From the cell containing the given text, extract its center point as (X, Y) coordinate. 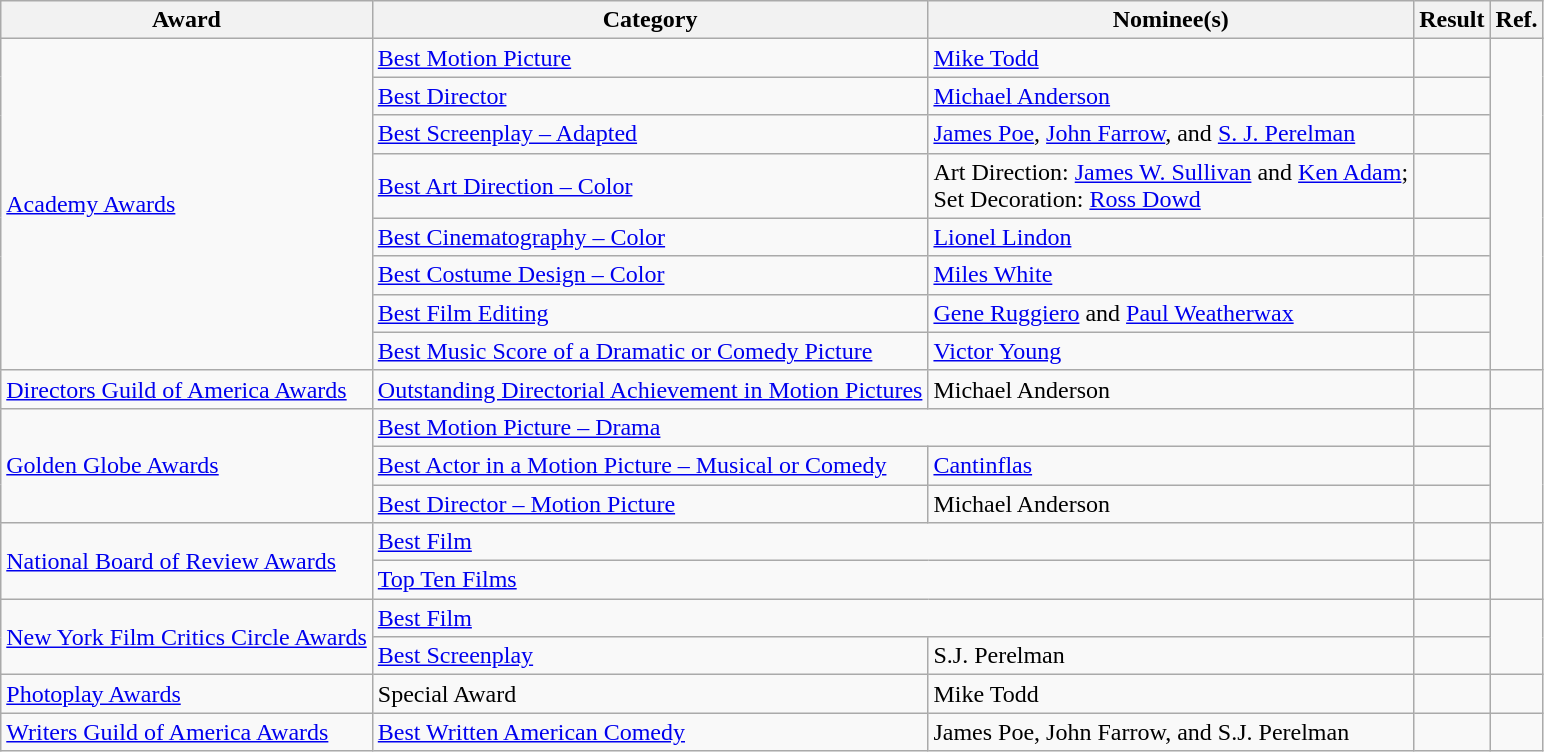
Cantinflas (1171, 465)
Best Actor in a Motion Picture – Musical or Comedy (650, 465)
S.J. Perelman (1171, 656)
Best Cinematography – Color (650, 237)
Academy Awards (187, 205)
James Poe, John Farrow, and S.J. Perelman (1171, 732)
Best Motion Picture (650, 58)
Best Screenplay – Adapted (650, 134)
Writers Guild of America Awards (187, 732)
Best Motion Picture – Drama (892, 427)
Gene Ruggiero and Paul Weatherwax (1171, 313)
Directors Guild of America Awards (187, 389)
Best Director – Motion Picture (650, 503)
Best Costume Design – Color (650, 275)
New York Film Critics Circle Awards (187, 637)
Category (650, 20)
James Poe, John Farrow, and S. J. Perelman (1171, 134)
Best Written American Comedy (650, 732)
Photoplay Awards (187, 694)
Outstanding Directorial Achievement in Motion Pictures (650, 389)
Award (187, 20)
Best Art Direction – Color (650, 186)
Best Music Score of a Dramatic or Comedy Picture (650, 351)
Special Award (650, 694)
Top Ten Films (892, 580)
Art Direction: James W. Sullivan and Ken Adam; Set Decoration: Ross Dowd (1171, 186)
National Board of Review Awards (187, 561)
Result (1452, 20)
Best Film Editing (650, 313)
Golden Globe Awards (187, 465)
Victor Young (1171, 351)
Miles White (1171, 275)
Ref. (1516, 20)
Best Director (650, 96)
Lionel Lindon (1171, 237)
Best Screenplay (650, 656)
Nominee(s) (1171, 20)
